Pinpoint the cell where the given text exists, returning its [x, y] midpoint coordinate. 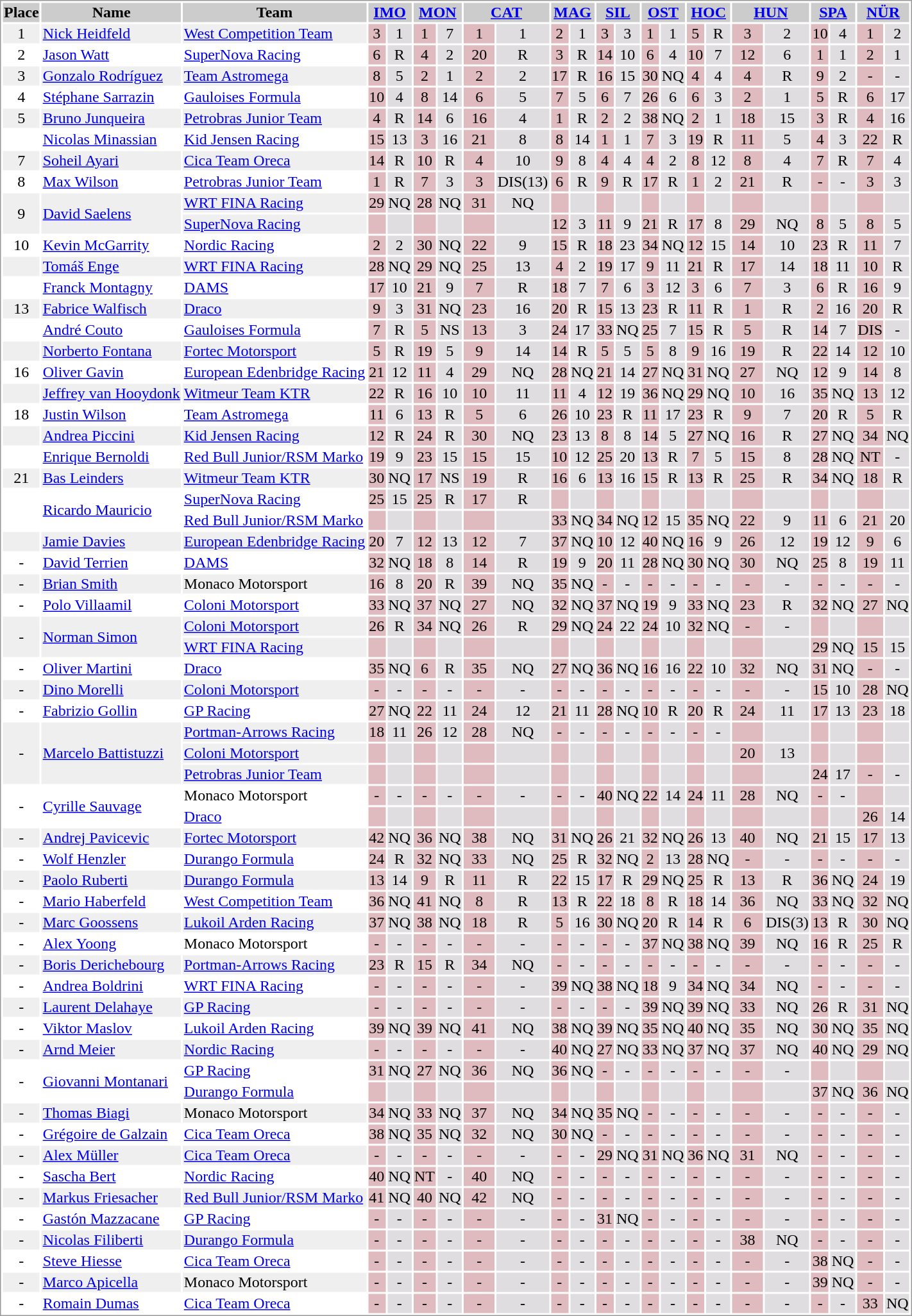
Soheil Ayari [112, 161]
Marco Apicella [112, 1282]
Jason Watt [112, 55]
Gonzalo Rodríguez [112, 76]
MON [438, 12]
Mario Haberfeld [112, 901]
Alex Yoong [112, 943]
SIL [618, 12]
Andrea Piccini [112, 435]
Norberto Fontana [112, 351]
OST [663, 12]
DIS(3) [787, 923]
HUN [771, 12]
Jamie Davies [112, 542]
Justin Wilson [112, 415]
Laurent Delahaye [112, 1008]
Cyrille Sauvage [112, 807]
Nick Heidfeld [112, 34]
Thomas Biagi [112, 1113]
Fabrizio Gollin [112, 711]
Jeffrey van Hooydonk [112, 393]
Alex Müller [112, 1155]
Franck Montagny [112, 288]
Gastón Mazzacane [112, 1219]
Nicolas Minassian [112, 139]
Enrique Bernoldi [112, 457]
Brian Smith [112, 584]
David Saelens [112, 214]
Grégoire de Galzain [112, 1135]
Polo Villaamil [112, 605]
Max Wilson [112, 181]
DIS(13) [523, 181]
Wolf Henzler [112, 859]
HOC [709, 12]
DIS [870, 330]
Arnd Meier [112, 1050]
Nicolas Filiberti [112, 1240]
Stéphane Sarrazin [112, 97]
Kevin McGarrity [112, 246]
NÜR [883, 12]
Marcelo Battistuzzi [112, 753]
MAG [573, 12]
Dino Morelli [112, 689]
Fabrice Walfisch [112, 308]
Ricardo Mauricio [112, 510]
Marc Goossens [112, 923]
Oliver Martini [112, 669]
IMO [390, 12]
Place [21, 12]
Bas Leinders [112, 478]
Romain Dumas [112, 1304]
Boris Derichebourg [112, 965]
Tomáš Enge [112, 266]
David Terrien [112, 562]
Team [274, 12]
Andrea Boldrini [112, 986]
Norman Simon [112, 637]
Bruno Junqueira [112, 119]
Andrej Pavicevic [112, 838]
Oliver Gavin [112, 373]
CAT [507, 12]
Markus Friesacher [112, 1197]
Sascha Bert [112, 1177]
SPA [833, 12]
Giovanni Montanari [112, 1081]
Viktor Maslov [112, 1028]
Paolo Ruberti [112, 881]
Steve Hiesse [112, 1261]
André Couto [112, 330]
Name [112, 12]
